Capture the cell that displays the provided text and extract its (X, Y) central coordinate. 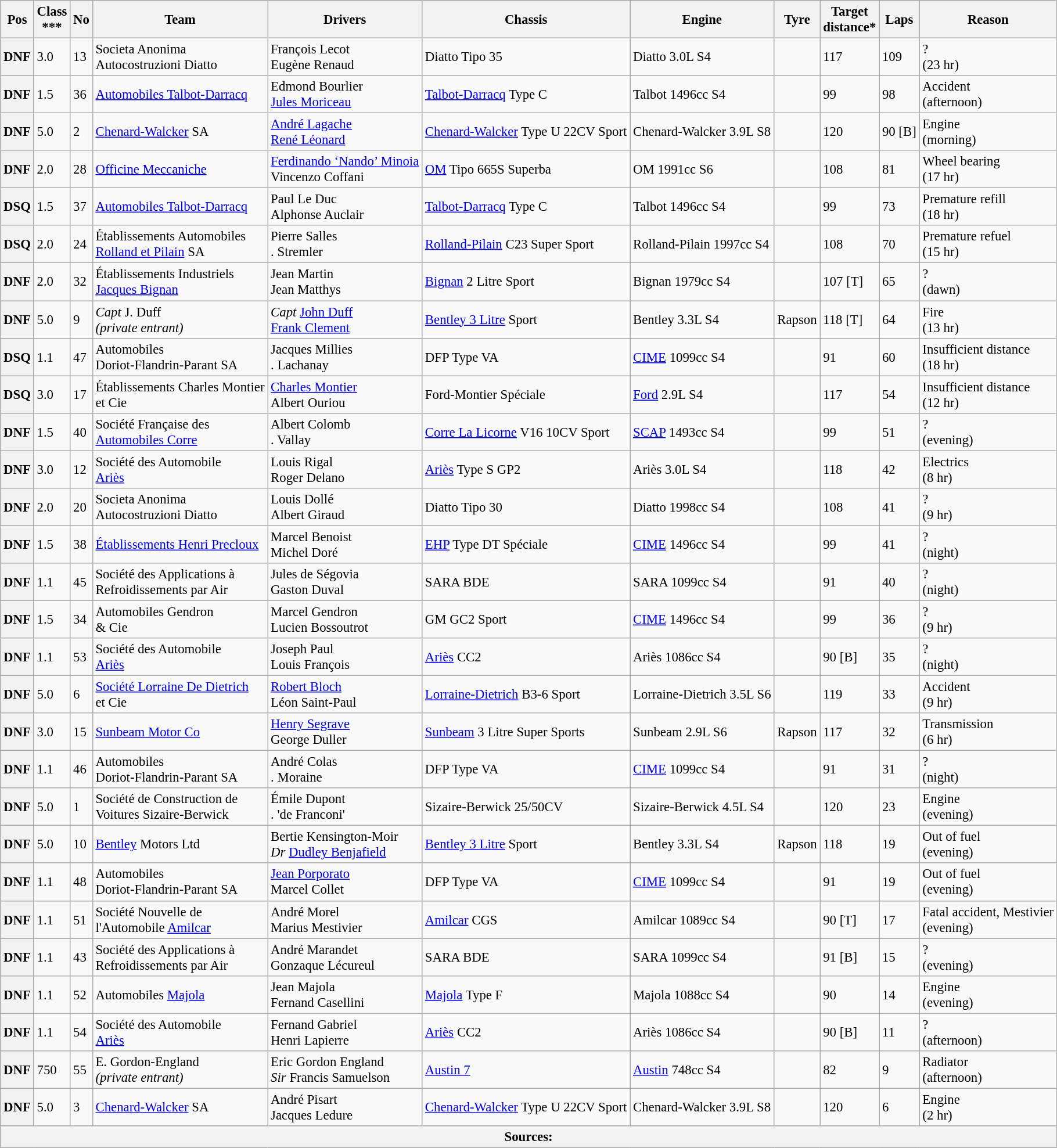
Rolland-Pilain C23 Super Sport (526, 244)
Engine(morning) (988, 132)
Eric Gordon England Sir Francis Samuelson (345, 1070)
Pierre Salles . Stremler (345, 244)
70 (899, 244)
23 (899, 807)
Société de Construction deVoitures Sizaire-Berwick (180, 807)
Fire (13 hr) (988, 319)
107 [T] (850, 282)
Jean Martin Jean Matthys (345, 282)
Austin 7 (526, 1070)
Jean Porporato Marcel Collet (345, 883)
Établissements AutomobilesRolland et Pilain SA (180, 244)
Albert Colomb . Vallay (345, 432)
53 (81, 657)
90 [T] (850, 920)
André Pisart Jacques Ledure (345, 1107)
No (81, 20)
Targetdistance* (850, 20)
E. Gordon-England(private entrant) (180, 1070)
Wheel bearing (17 hr) (988, 170)
André Colas . Moraine (345, 770)
46 (81, 770)
Sizaire-Berwick 4.5L S4 (702, 807)
Henry Segrave George Duller (345, 732)
Lorraine-Dietrich B3-6 Sport (526, 694)
Paul Le Duc Alphonse Auclair (345, 207)
60 (899, 357)
Marcel Gendron Lucien Bossoutrot (345, 619)
Ford-Montier Spéciale (526, 395)
750 (52, 1070)
Tyre (797, 20)
GM GC2 Sport (526, 619)
Sunbeam 2.9L S6 (702, 732)
Engine (evening) (988, 994)
Ariès 3.0L S4 (702, 469)
Sunbeam 3 Litre Super Sports (526, 732)
? (dawn) (988, 282)
Insufficient distance (12 hr) (988, 395)
Premature refuel (15 hr) (988, 244)
SCAP 1493cc S4 (702, 432)
André Marandet Gonzaque Lécureul (345, 957)
Electrics (8 hr) (988, 469)
Sources: (528, 1137)
90 (850, 994)
Diatto 3.0L S4 (702, 57)
28 (81, 170)
Diatto 1998cc S4 (702, 508)
Jean Majola Fernand Casellini (345, 994)
20 (81, 508)
Chassis (526, 20)
Bignan 2 Litre Sport (526, 282)
Établissements Charles Montier et Cie (180, 395)
Capt John Duff Frank Clement (345, 319)
Rolland-Pilain 1997cc S4 (702, 244)
Établissements IndustrielsJacques Bignan (180, 282)
37 (81, 207)
Sizaire-Berwick 25/50CV (526, 807)
Bertie Kensington-Moir Dr Dudley Benjafield (345, 844)
OM 1991cc S6 (702, 170)
10 (81, 844)
Lorraine-Dietrich 3.5L S6 (702, 694)
Laps (899, 20)
Société Lorraine De Dietrichet Cie (180, 694)
42 (899, 469)
Radiator(afternoon) (988, 1070)
Majola 1088cc S4 (702, 994)
Class*** (52, 20)
Engine(evening) (988, 807)
Engine (2 hr) (988, 1107)
38 (81, 545)
Drivers (345, 20)
11 (899, 1032)
Ford 2.9L S4 (702, 395)
Premature refill (18 hr) (988, 207)
Bentley Motors Ltd (180, 844)
65 (899, 282)
Capt J. Duff(private entrant) (180, 319)
François Lecot Eugène Renaud (345, 57)
Ariès Type S GP2 (526, 469)
119 (850, 694)
Robert Bloch Léon Saint-Paul (345, 694)
48 (81, 883)
Fatal accident, Mestivier(evening) (988, 920)
109 (899, 57)
Amilcar 1089cc S4 (702, 920)
118 [T] (850, 319)
82 (850, 1070)
12 (81, 469)
Louis Dollé Albert Giraud (345, 508)
Émile Dupont . 'de Franconi' (345, 807)
Automobiles Gendron& Cie (180, 619)
Team (180, 20)
Officine Meccaniche (180, 170)
Marcel Benoist Michel Doré (345, 545)
OM Tipo 665S Superba (526, 170)
Société Nouvelle del'Automobile Amilcar (180, 920)
1 (81, 807)
André Lagache René Léonard (345, 132)
Sunbeam Motor Co (180, 732)
Diatto Tipo 30 (526, 508)
Amilcar CGS (526, 920)
31 (899, 770)
98 (899, 94)
64 (899, 319)
81 (899, 170)
Reason (988, 20)
Jules de Ségovia Gaston Duval (345, 582)
Joseph Paul Louis François (345, 657)
Accident(afternoon) (988, 94)
Diatto Tipo 35 (526, 57)
Austin 748cc S4 (702, 1070)
? (afternoon) (988, 1032)
34 (81, 619)
91 [B] (850, 957)
55 (81, 1070)
3 (81, 1107)
Automobiles Majola (180, 994)
Ferdinando ‘Nando’ Minoia Vincenzo Coffani (345, 170)
Accident(9 hr) (988, 694)
Pos (17, 20)
EHP Type DT Spéciale (526, 545)
Insufficient distance (18 hr) (988, 357)
Fernand Gabriel Henri Lapierre (345, 1032)
Majola Type F (526, 994)
Jacques Millies . Lachanay (345, 357)
Établissements Henri Precloux (180, 545)
2 (81, 132)
45 (81, 582)
Charles Montier Albert Ouriou (345, 395)
Transmission(6 hr) (988, 732)
13 (81, 57)
35 (899, 657)
14 (899, 994)
Société Française desAutomobiles Corre (180, 432)
43 (81, 957)
Corre La Licorne V16 10CV Sport (526, 432)
52 (81, 994)
33 (899, 694)
47 (81, 357)
73 (899, 207)
Bignan 1979cc S4 (702, 282)
24 (81, 244)
Louis Rigal Roger Delano (345, 469)
Engine (702, 20)
André Morel Marius Mestivier (345, 920)
Edmond Bourlier Jules Moriceau (345, 94)
? (23 hr) (988, 57)
